Identify which cell holds the provided text, then report its [X, Y] central coordinate. 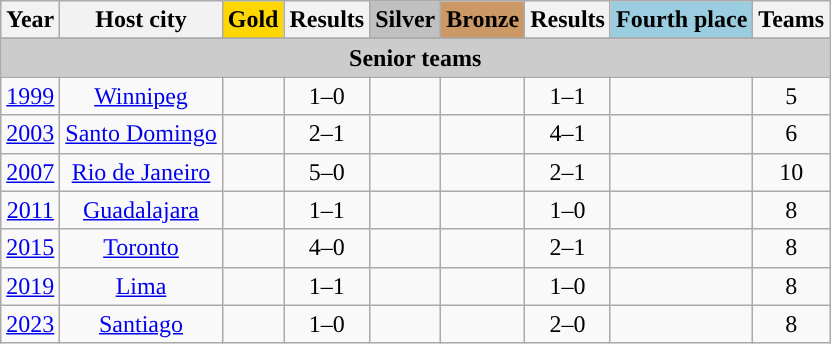
Lima [141, 286]
Rio de Janeiro [141, 172]
2019 [30, 286]
Toronto [141, 248]
2023 [30, 324]
5–0 [327, 172]
10 [792, 172]
1999 [30, 96]
2003 [30, 134]
4–0 [327, 248]
Fourth place [681, 20]
Santo Domingo [141, 134]
2015 [30, 248]
2007 [30, 172]
Senior teams [416, 58]
5 [792, 96]
Year [30, 20]
Winnipeg [141, 96]
Santiago [141, 324]
6 [792, 134]
2011 [30, 210]
2–0 [568, 324]
Bronze [483, 20]
Teams [792, 20]
Gold [253, 20]
4–1 [568, 134]
Guadalajara [141, 210]
Host city [141, 20]
Silver [406, 20]
